Extract the (X, Y) coordinate from the center of the cell holding the provided text.  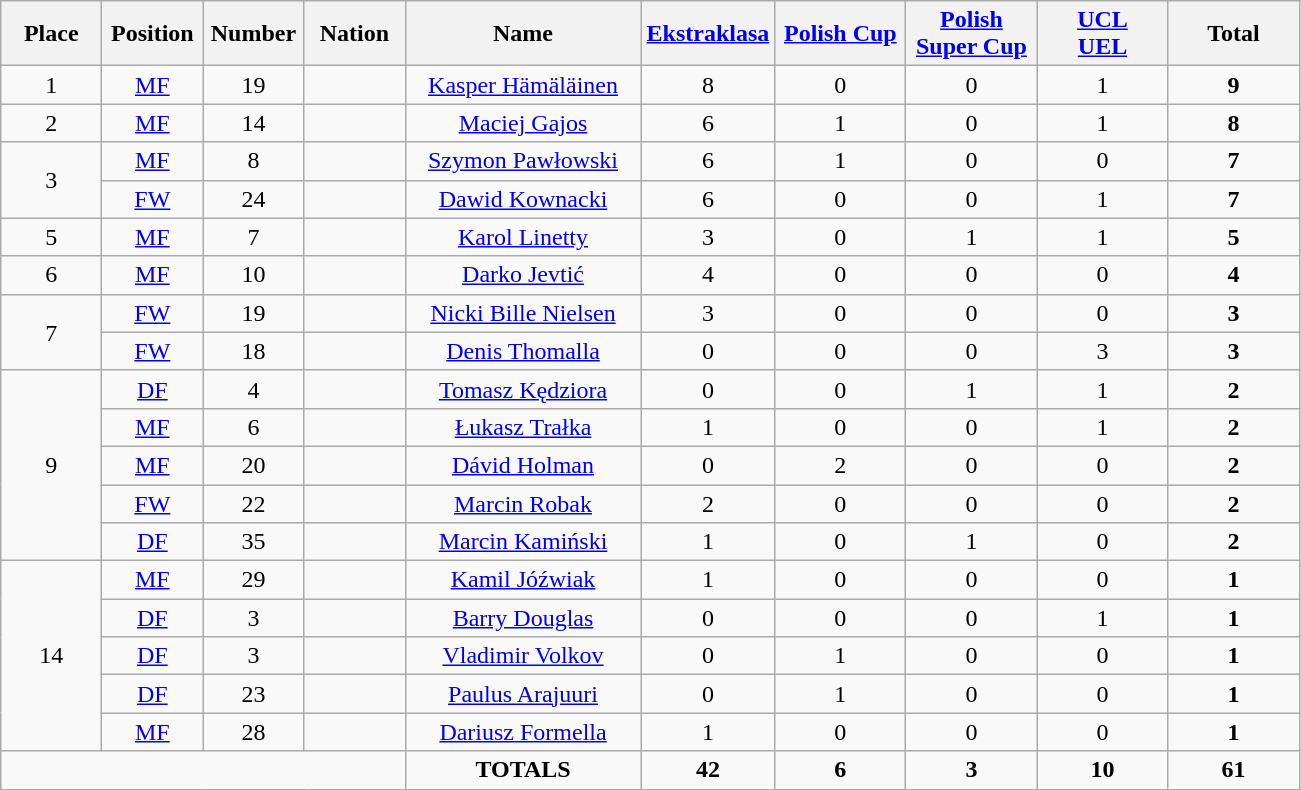
Karol Linetty (523, 237)
Marcin Robak (523, 503)
UCLUEL (1102, 34)
Barry Douglas (523, 618)
61 (1234, 770)
Place (52, 34)
Kasper Hämäläinen (523, 85)
22 (254, 503)
Polish Cup (840, 34)
42 (708, 770)
Total (1234, 34)
Maciej Gajos (523, 123)
Position (152, 34)
Name (523, 34)
Dariusz Formella (523, 732)
Szymon Pawłowski (523, 161)
Darko Jevtić (523, 275)
Nicki Bille Nielsen (523, 313)
35 (254, 542)
Paulus Arajuuri (523, 694)
Dawid Kownacki (523, 199)
28 (254, 732)
23 (254, 694)
29 (254, 580)
Łukasz Trałka (523, 427)
Vladimir Volkov (523, 656)
Kamil Jóźwiak (523, 580)
Number (254, 34)
Tomasz Kędziora (523, 389)
TOTALS (523, 770)
24 (254, 199)
Denis Thomalla (523, 351)
Polish Super Cup (972, 34)
Marcin Kamiński (523, 542)
20 (254, 465)
Ekstraklasa (708, 34)
Dávid Holman (523, 465)
Nation (354, 34)
18 (254, 351)
